Search for the cell housing the specified text and yield its [x, y] center coordinate. 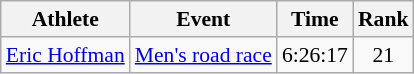
Rank [384, 19]
Eric Hoffman [66, 55]
Men's road race [204, 55]
6:26:17 [315, 55]
21 [384, 55]
Event [204, 19]
Athlete [66, 19]
Time [315, 19]
